Pinpoint the cell where the given text exists, returning its [x, y] midpoint coordinate. 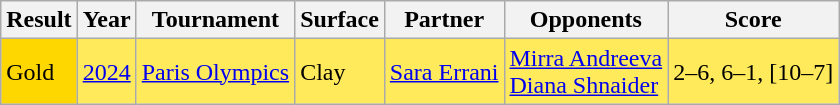
Result [39, 20]
Paris Olympics [215, 72]
Clay [340, 72]
Surface [340, 20]
2–6, 6–1, [10–7] [754, 72]
Partner [444, 20]
Gold [39, 72]
Year [106, 20]
Opponents [586, 20]
Mirra Andreeva Diana Shnaider [586, 72]
Score [754, 20]
2024 [106, 72]
Tournament [215, 20]
Sara Errani [444, 72]
